Output the [X, Y] coordinate of the center of the cell containing the given text.  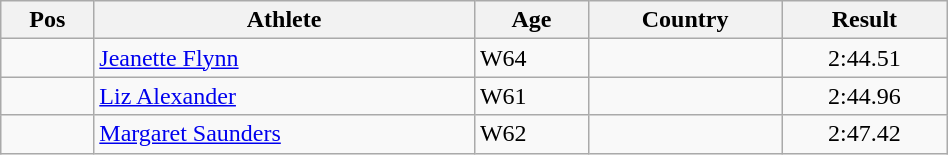
2:44.96 [865, 96]
Age [531, 20]
W64 [531, 58]
Liz Alexander [284, 96]
Pos [48, 20]
Athlete [284, 20]
Result [865, 20]
W62 [531, 134]
Margaret Saunders [284, 134]
W61 [531, 96]
2:44.51 [865, 58]
Country [684, 20]
Jeanette Flynn [284, 58]
2:47.42 [865, 134]
